Pinpoint the cell where the given text exists, returning its [X, Y] midpoint coordinate. 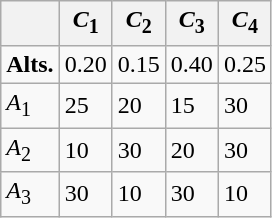
15 [192, 105]
C2 [138, 23]
0.15 [138, 64]
A2 [30, 150]
C4 [244, 23]
Alts. [30, 64]
A1 [30, 105]
25 [86, 105]
0.40 [192, 64]
0.20 [86, 64]
A3 [30, 194]
0.25 [244, 64]
C1 [86, 23]
C3 [192, 23]
